Output the (X, Y) coordinate of the center of the cell containing the given text.  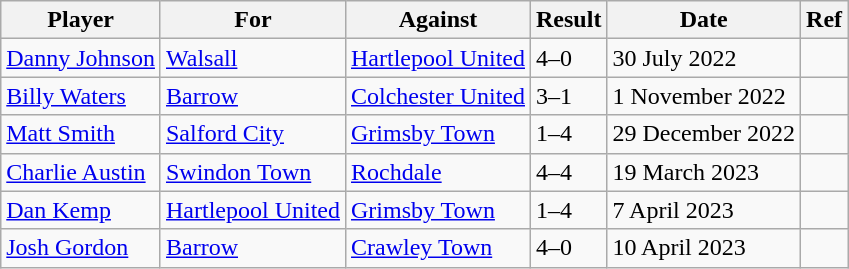
7 April 2023 (704, 210)
Ref (824, 20)
Matt Smith (81, 134)
Salford City (252, 134)
Rochdale (438, 172)
30 July 2022 (704, 58)
Josh Gordon (81, 248)
Against (438, 20)
For (252, 20)
Danny Johnson (81, 58)
3–1 (569, 96)
Crawley Town (438, 248)
Colchester United (438, 96)
Player (81, 20)
29 December 2022 (704, 134)
1 November 2022 (704, 96)
4–4 (569, 172)
Walsall (252, 58)
Swindon Town (252, 172)
Date (704, 20)
19 March 2023 (704, 172)
Result (569, 20)
Dan Kemp (81, 210)
Charlie Austin (81, 172)
10 April 2023 (704, 248)
Billy Waters (81, 96)
